Return (x, y) of the center of cell containing provided text 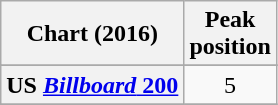
5 (230, 85)
Peak position (230, 34)
Chart (2016) (92, 34)
US Billboard 200 (92, 85)
